Extract the (X, Y) coordinate from the center of the cell holding the provided text.  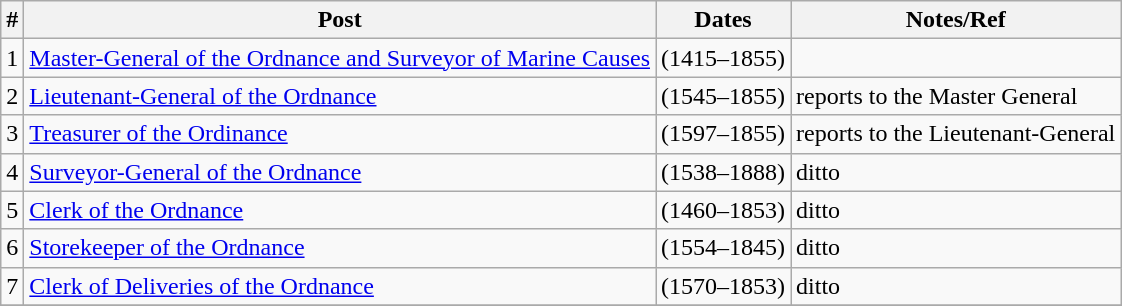
# (12, 20)
Lieutenant-General of the Ordnance (340, 96)
(1570–1853) (724, 286)
7 (12, 286)
(1545–1855) (724, 96)
(1460–1853) (724, 210)
reports to the Lieutenant-General (956, 134)
Post (340, 20)
Dates (724, 20)
Surveyor-General of the Ordnance (340, 172)
(1554–1845) (724, 248)
(1538–1888) (724, 172)
Clerk of Deliveries of the Ordnance (340, 286)
(1597–1855) (724, 134)
Master-General of the Ordnance and Surveyor of Marine Causes (340, 58)
4 (12, 172)
(1415–1855) (724, 58)
2 (12, 96)
Treasurer of the Ordinance (340, 134)
5 (12, 210)
Notes/Ref (956, 20)
Storekeeper of the Ordnance (340, 248)
1 (12, 58)
6 (12, 248)
Clerk of the Ordnance (340, 210)
reports to the Master General (956, 96)
3 (12, 134)
